Capture the cell that displays the provided text and extract its [X, Y] central coordinate. 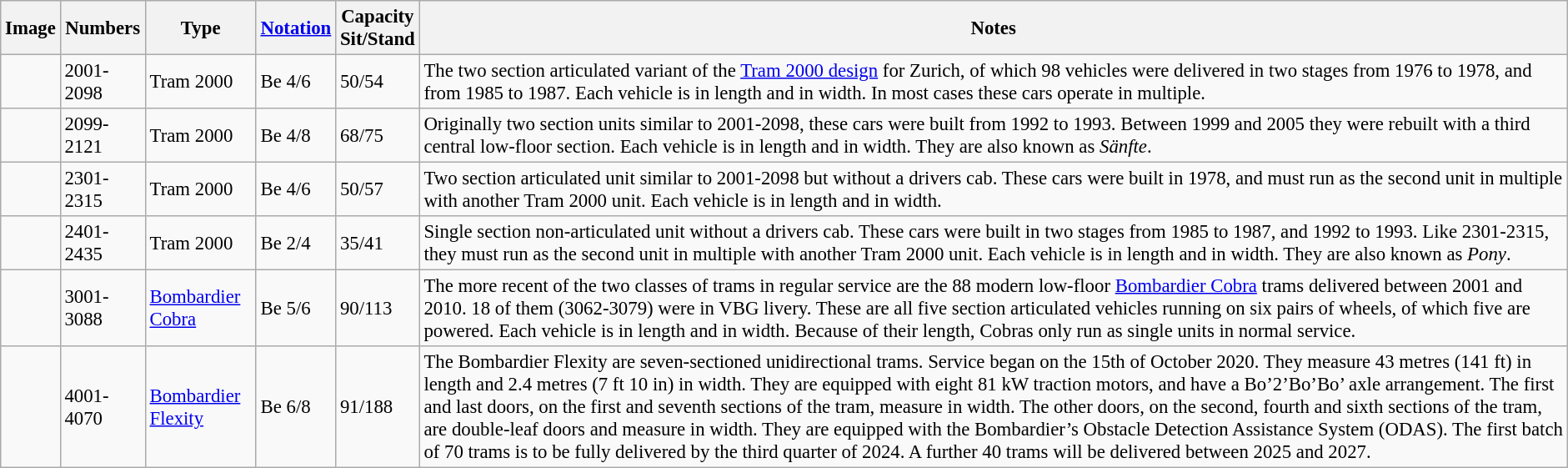
35/41 [378, 244]
2001-2098 [103, 82]
CapacitySit/Stand [378, 28]
Image [30, 28]
Notation [295, 28]
Type [200, 28]
90/113 [378, 309]
3001-3088 [103, 309]
Notes [994, 28]
Be 4/8 [295, 135]
2401-2435 [103, 244]
2301-2315 [103, 190]
50/57 [378, 190]
Be 2/4 [295, 244]
68/75 [378, 135]
Numbers [103, 28]
Bombardier Cobra [200, 309]
50/54 [378, 82]
Be 5/6 [295, 309]
2099-2121 [103, 135]
